Find where the given text appears and provide that cell's center as (x, y) coordinate. 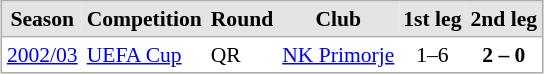
Club (338, 20)
2nd leg (504, 20)
1–6 (432, 55)
NK Primorje (338, 55)
1st leg (432, 20)
UEFA Cup (144, 55)
Competition (144, 20)
Round (242, 20)
Season (42, 20)
QR (242, 55)
2002/03 (42, 55)
2 – 0 (504, 55)
